Provide the (x, y) coordinate of the cell's center where the given text is located.  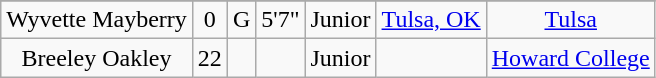
0 (210, 20)
Tulsa, OK (431, 20)
5'7" (280, 20)
Howard College (570, 58)
Wyvette Mayberry (97, 20)
Breeley Oakley (97, 58)
Tulsa (570, 20)
22 (210, 58)
G (241, 20)
